Extract the (x, y) coordinate from the center of the cell holding the provided text.  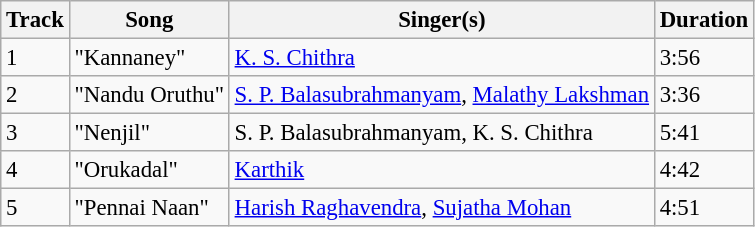
4:51 (704, 208)
5:41 (704, 133)
Song (149, 20)
S. P. Balasubrahmanyam, Malathy Lakshman (442, 95)
2 (35, 95)
K. S. Chithra (442, 58)
Track (35, 20)
Harish Raghavendra, Sujatha Mohan (442, 208)
Duration (704, 20)
3:56 (704, 58)
Karthik (442, 170)
"Orukadal" (149, 170)
S. P. Balasubrahmanyam, K. S. Chithra (442, 133)
4:42 (704, 170)
"Nandu Oruthu" (149, 95)
1 (35, 58)
3 (35, 133)
Singer(s) (442, 20)
"Pennai Naan" (149, 208)
4 (35, 170)
"Nenjil" (149, 133)
"Kannaney" (149, 58)
3:36 (704, 95)
5 (35, 208)
